Capture the cell that displays the provided text and extract its (X, Y) central coordinate. 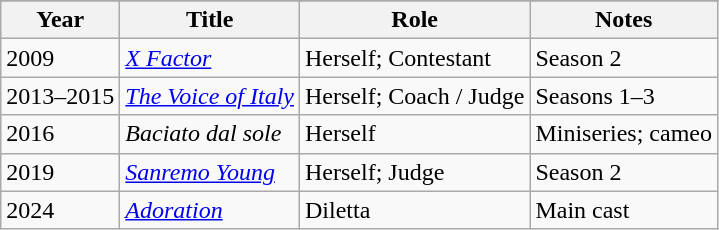
The Voice of Italy (210, 96)
Role (415, 20)
Herself (415, 134)
2019 (60, 172)
Adoration (210, 210)
2009 (60, 58)
2016 (60, 134)
Herself; Contestant (415, 58)
Notes (624, 20)
2013–2015 (60, 96)
Sanremo Young (210, 172)
Miniseries; cameo (624, 134)
Title (210, 20)
Seasons 1–3 (624, 96)
Diletta (415, 210)
X Factor (210, 58)
Year (60, 20)
2024 (60, 210)
Herself; Coach / Judge (415, 96)
Main cast (624, 210)
Baciato dal sole (210, 134)
Herself; Judge (415, 172)
